Scan for the cell matching the given text and deliver its (X, Y) coordinate at center. 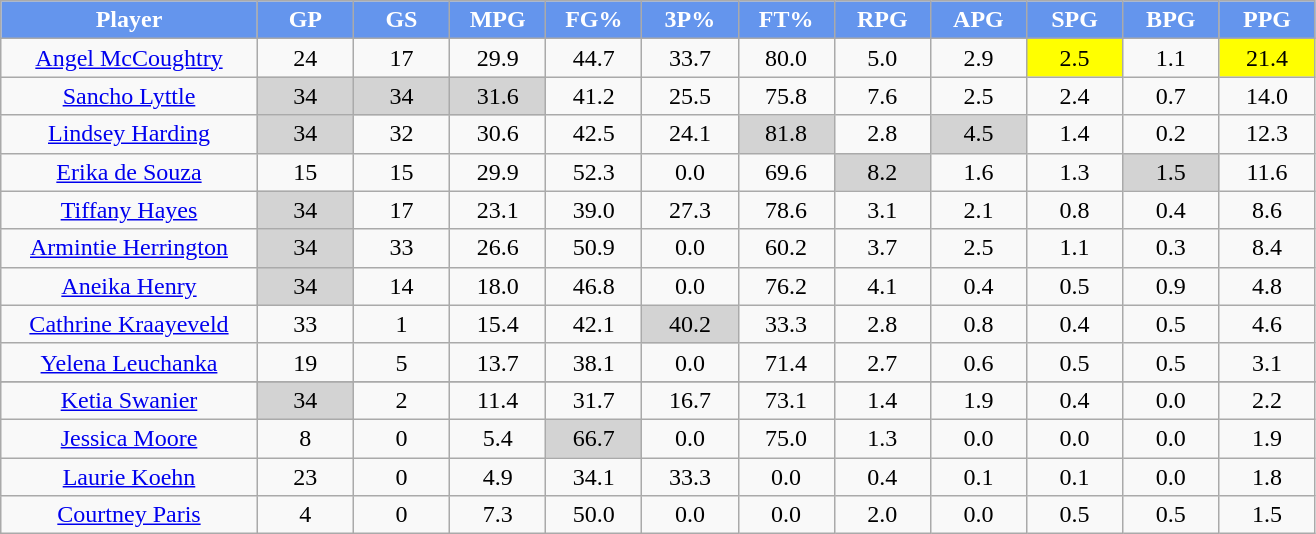
FG% (594, 20)
42.1 (594, 324)
39.0 (594, 210)
31.7 (594, 400)
APG (978, 20)
3.7 (882, 248)
30.6 (498, 134)
14 (401, 286)
Armintie Herrington (129, 248)
11.6 (1267, 172)
GS (401, 20)
2.0 (882, 515)
2 (401, 400)
Player (129, 20)
33.7 (690, 58)
Cathrine Kraayeveld (129, 324)
24.1 (690, 134)
Ketia Swanier (129, 400)
5 (401, 362)
7.3 (498, 515)
8.6 (1267, 210)
4.9 (498, 477)
46.8 (594, 286)
50.9 (594, 248)
Aneika Henry (129, 286)
78.6 (786, 210)
66.7 (594, 438)
76.2 (786, 286)
BPG (1171, 20)
75.8 (786, 96)
23 (305, 477)
0.2 (1171, 134)
5.0 (882, 58)
18.0 (498, 286)
1 (401, 324)
Sancho Lyttle (129, 96)
27.3 (690, 210)
GP (305, 20)
34.1 (594, 477)
1.6 (978, 172)
0.3 (1171, 248)
Laurie Koehn (129, 477)
42.5 (594, 134)
24 (305, 58)
4.1 (882, 286)
80.0 (786, 58)
13.7 (498, 362)
FT% (786, 20)
4.6 (1267, 324)
Jessica Moore (129, 438)
25.5 (690, 96)
PPG (1267, 20)
60.2 (786, 248)
15.4 (498, 324)
Angel McCoughtry (129, 58)
12.3 (1267, 134)
0.9 (1171, 286)
5.4 (498, 438)
4.5 (978, 134)
31.6 (498, 96)
Erika de Souza (129, 172)
7.6 (882, 96)
75.0 (786, 438)
40.2 (690, 324)
MPG (498, 20)
71.4 (786, 362)
Tiffany Hayes (129, 210)
2.4 (1075, 96)
4.8 (1267, 286)
41.2 (594, 96)
16.7 (690, 400)
38.1 (594, 362)
11.4 (498, 400)
1.8 (1267, 477)
4 (305, 515)
RPG (882, 20)
SPG (1075, 20)
26.6 (498, 248)
Yelena Leuchanka (129, 362)
0.7 (1171, 96)
52.3 (594, 172)
8.4 (1267, 248)
2.9 (978, 58)
50.0 (594, 515)
73.1 (786, 400)
Courtney Paris (129, 515)
21.4 (1267, 58)
Lindsey Harding (129, 134)
19 (305, 362)
2.1 (978, 210)
2.7 (882, 362)
23.1 (498, 210)
0.6 (978, 362)
44.7 (594, 58)
8.2 (882, 172)
32 (401, 134)
14.0 (1267, 96)
81.8 (786, 134)
69.6 (786, 172)
8 (305, 438)
2.2 (1267, 400)
3P% (690, 20)
